Pinpoint the cell where the given text exists, returning its (x, y) midpoint coordinate. 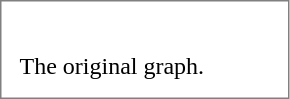
The original graph. (112, 66)
